Determine the (x, y) coordinate at the center of the cell enclosing the given text.  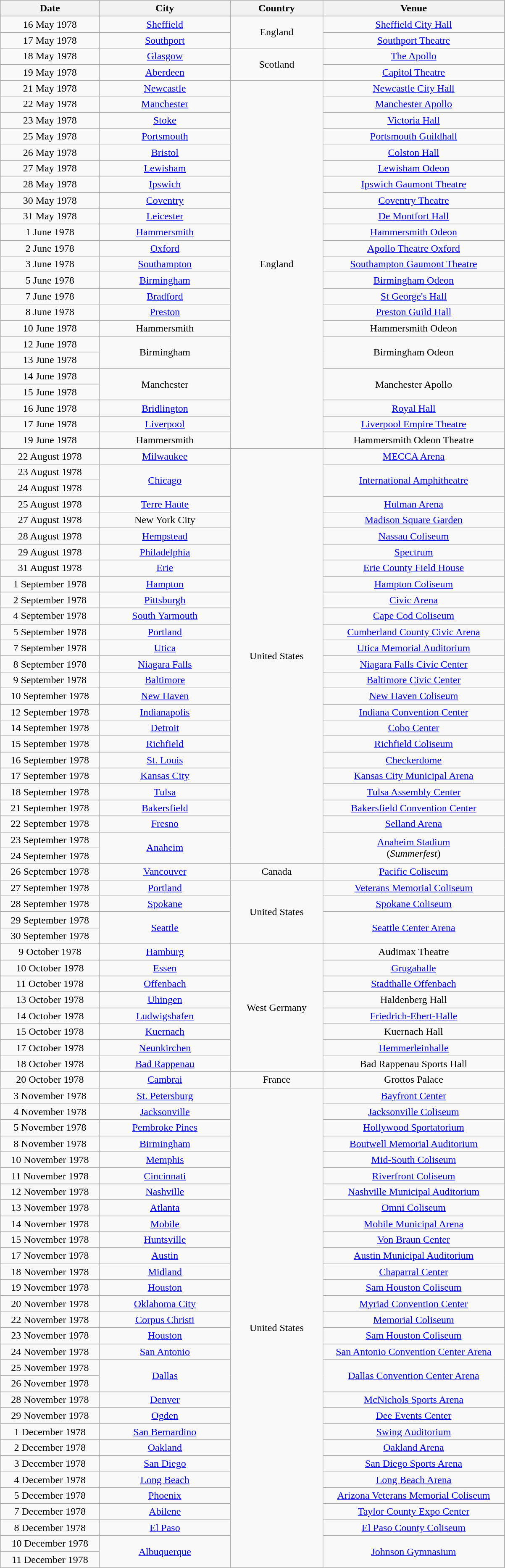
5 December 1978 (50, 1496)
Kuernach (165, 1032)
29 November 1978 (50, 1415)
14 June 1978 (50, 376)
Preston (165, 312)
Indiana Convention Center (413, 712)
Bad Rappenau (165, 1064)
20 November 1978 (50, 1304)
12 September 1978 (50, 712)
Selland Arena (413, 824)
Dallas (165, 1376)
Colston Hall (413, 152)
San Bernardino (165, 1431)
Newcastle (165, 88)
Seattle (165, 928)
Grottos Palace (413, 1080)
Omni Coliseum (413, 1208)
24 August 1978 (50, 488)
9 September 1978 (50, 680)
St. Louis (165, 760)
Mid-South Coliseum (413, 1160)
Oklahoma City (165, 1304)
23 May 1978 (50, 120)
Aberdeen (165, 72)
27 September 1978 (50, 888)
Memphis (165, 1160)
14 November 1978 (50, 1224)
28 November 1978 (50, 1400)
8 June 1978 (50, 312)
Jacksonville Coliseum (413, 1112)
Hamburg (165, 952)
Dallas Convention Center Arena (413, 1376)
Swing Auditorium (413, 1431)
Jacksonville (165, 1112)
Mobile Municipal Arena (413, 1224)
Long Beach (165, 1479)
Pembroke Pines (165, 1128)
Ludwigshafen (165, 1016)
25 August 1978 (50, 504)
Taylor County Expo Center (413, 1512)
Vancouver (165, 872)
Audimax Theatre (413, 952)
Venue (413, 8)
Philadelphia (165, 552)
Milwaukee (165, 456)
Albuquerque (165, 1552)
22 September 1978 (50, 824)
8 December 1978 (50, 1528)
Kuernach Hall (413, 1032)
Neunkirchen (165, 1048)
31 May 1978 (50, 216)
17 September 1978 (50, 776)
19 November 1978 (50, 1288)
18 October 1978 (50, 1064)
29 September 1978 (50, 920)
Kansas City (165, 776)
Baltimore Civic Center (413, 680)
New Haven Coliseum (413, 696)
Von Braun Center (413, 1240)
The Apollo (413, 56)
New Haven (165, 696)
Grugahalle (413, 968)
2 December 1978 (50, 1447)
Hampton Coliseum (413, 584)
Portsmouth (165, 136)
Hulman Arena (413, 504)
16 May 1978 (50, 24)
Scotland (276, 64)
Boutwell Memorial Auditorium (413, 1144)
4 November 1978 (50, 1112)
Fresno (165, 824)
5 June 1978 (50, 280)
18 September 1978 (50, 792)
Bakersfield (165, 808)
Ipswich (165, 184)
12 November 1978 (50, 1192)
22 November 1978 (50, 1320)
Midland (165, 1272)
19 June 1978 (50, 440)
Chicago (165, 480)
28 September 1978 (50, 904)
11 December 1978 (50, 1560)
4 December 1978 (50, 1479)
Hampton (165, 584)
8 November 1978 (50, 1144)
Nashville (165, 1192)
New York City (165, 520)
Sheffield City Hall (413, 24)
2 June 1978 (50, 248)
22 August 1978 (50, 456)
Bradford (165, 296)
Newcastle City Hall (413, 88)
Long Beach Arena (413, 1479)
Bayfront Center (413, 1096)
France (276, 1080)
Portsmouth Guildhall (413, 136)
Glasgow (165, 56)
Ipswich Gaumont Theatre (413, 184)
Kansas City Municipal Arena (413, 776)
15 November 1978 (50, 1240)
24 September 1978 (50, 856)
Spokane Coliseum (413, 904)
2 September 1978 (50, 600)
Austin Municipal Auditorium (413, 1256)
15 October 1978 (50, 1032)
13 October 1978 (50, 1000)
Denver (165, 1400)
El Paso County Coliseum (413, 1528)
18 November 1978 (50, 1272)
Seattle Center Arena (413, 928)
27 May 1978 (50, 168)
14 October 1978 (50, 1016)
International Amphitheatre (413, 480)
Tulsa Assembly Center (413, 792)
17 June 1978 (50, 424)
31 August 1978 (50, 568)
Anaheim (165, 848)
10 June 1978 (50, 328)
Oakland Arena (413, 1447)
Lewisham (165, 168)
1 June 1978 (50, 232)
Haldenberg Hall (413, 1000)
Corpus Christi (165, 1320)
Indianapolis (165, 712)
Pittsburgh (165, 600)
Ogden (165, 1415)
San Antonio Convention Center Arena (413, 1352)
Bridlington (165, 408)
Stadthalle Offenbach (413, 984)
Country (276, 8)
8 September 1978 (50, 664)
Uhingen (165, 1000)
Niagara Falls (165, 664)
Spectrum (413, 552)
7 June 1978 (50, 296)
Bad Rappenau Sports Hall (413, 1064)
20 October 1978 (50, 1080)
Oakland (165, 1447)
Victoria Hall (413, 120)
11 October 1978 (50, 984)
24 November 1978 (50, 1352)
San Antonio (165, 1352)
18 May 1978 (50, 56)
Utica Memorial Auditorium (413, 648)
San Diego Sports Arena (413, 1463)
Liverpool Empire Theatre (413, 424)
3 November 1978 (50, 1096)
Chaparral Center (413, 1272)
1 September 1978 (50, 584)
10 September 1978 (50, 696)
San Diego (165, 1463)
12 June 1978 (50, 344)
23 August 1978 (50, 472)
City (165, 8)
Myriad Convention Center (413, 1304)
Bakersfield Convention Center (413, 808)
McNichols Sports Arena (413, 1400)
South Yarmouth (165, 616)
Abilene (165, 1512)
Coventry Theatre (413, 200)
Oxford (165, 248)
9 October 1978 (50, 952)
Anaheim Stadium(Summerfest) (413, 848)
Detroit (165, 728)
7 September 1978 (50, 648)
Nashville Municipal Auditorium (413, 1192)
Terre Haute (165, 504)
Cincinnati (165, 1176)
Hemmerleinhalle (413, 1048)
Huntsville (165, 1240)
Madison Square Garden (413, 520)
Capitol Theatre (413, 72)
Veterans Memorial Coliseum (413, 888)
26 May 1978 (50, 152)
17 October 1978 (50, 1048)
26 September 1978 (50, 872)
Canada (276, 872)
Cumberland County Civic Arena (413, 632)
Richfield Coliseum (413, 744)
Riverfront Coliseum (413, 1176)
17 May 1978 (50, 40)
Austin (165, 1256)
23 November 1978 (50, 1336)
21 May 1978 (50, 88)
21 September 1978 (50, 808)
14 September 1978 (50, 728)
25 May 1978 (50, 136)
17 November 1978 (50, 1256)
16 June 1978 (50, 408)
De Montfort Hall (413, 216)
Southport (165, 40)
Offenbach (165, 984)
Leicester (165, 216)
26 November 1978 (50, 1384)
Liverpool (165, 424)
10 October 1978 (50, 968)
St George's Hall (413, 296)
Pacific Coliseum (413, 872)
Johnson Gymnasium (413, 1552)
West Germany (276, 1008)
Southampton (165, 264)
El Paso (165, 1528)
11 November 1978 (50, 1176)
Arizona Veterans Memorial Coliseum (413, 1496)
Date (50, 8)
Hempstead (165, 536)
Hammersmith Odeon Theatre (413, 440)
Mobile (165, 1224)
16 September 1978 (50, 760)
Lewisham Odeon (413, 168)
29 August 1978 (50, 552)
15 September 1978 (50, 744)
5 November 1978 (50, 1128)
7 December 1978 (50, 1512)
30 September 1978 (50, 936)
30 May 1978 (50, 200)
Spokane (165, 904)
Nassau Coliseum (413, 536)
Erie County Field House (413, 568)
Phoenix (165, 1496)
Checkerdome (413, 760)
5 September 1978 (50, 632)
Richfield (165, 744)
15 June 1978 (50, 392)
Southampton Gaumont Theatre (413, 264)
Essen (165, 968)
28 May 1978 (50, 184)
Preston Guild Hall (413, 312)
Apollo Theatre Oxford (413, 248)
MECCA Arena (413, 456)
3 December 1978 (50, 1463)
Sheffield (165, 24)
Friedrich-Ebert-Halle (413, 1016)
Cape Cod Coliseum (413, 616)
Erie (165, 568)
Cobo Center (413, 728)
1 December 1978 (50, 1431)
Civic Arena (413, 600)
22 May 1978 (50, 104)
23 September 1978 (50, 840)
Dee Events Center (413, 1415)
19 May 1978 (50, 72)
Tulsa (165, 792)
3 June 1978 (50, 264)
Utica (165, 648)
27 August 1978 (50, 520)
25 November 1978 (50, 1368)
St. Petersburg (165, 1096)
13 June 1978 (50, 360)
Royal Hall (413, 408)
13 November 1978 (50, 1208)
28 August 1978 (50, 536)
Southport Theatre (413, 40)
Atlanta (165, 1208)
Coventry (165, 200)
Bristol (165, 152)
Memorial Coliseum (413, 1320)
4 September 1978 (50, 616)
Baltimore (165, 680)
Hollywood Sportatorium (413, 1128)
10 November 1978 (50, 1160)
Stoke (165, 120)
Niagara Falls Civic Center (413, 664)
Cambrai (165, 1080)
10 December 1978 (50, 1544)
